From the cell containing the given text, extract its center point as (x, y) coordinate. 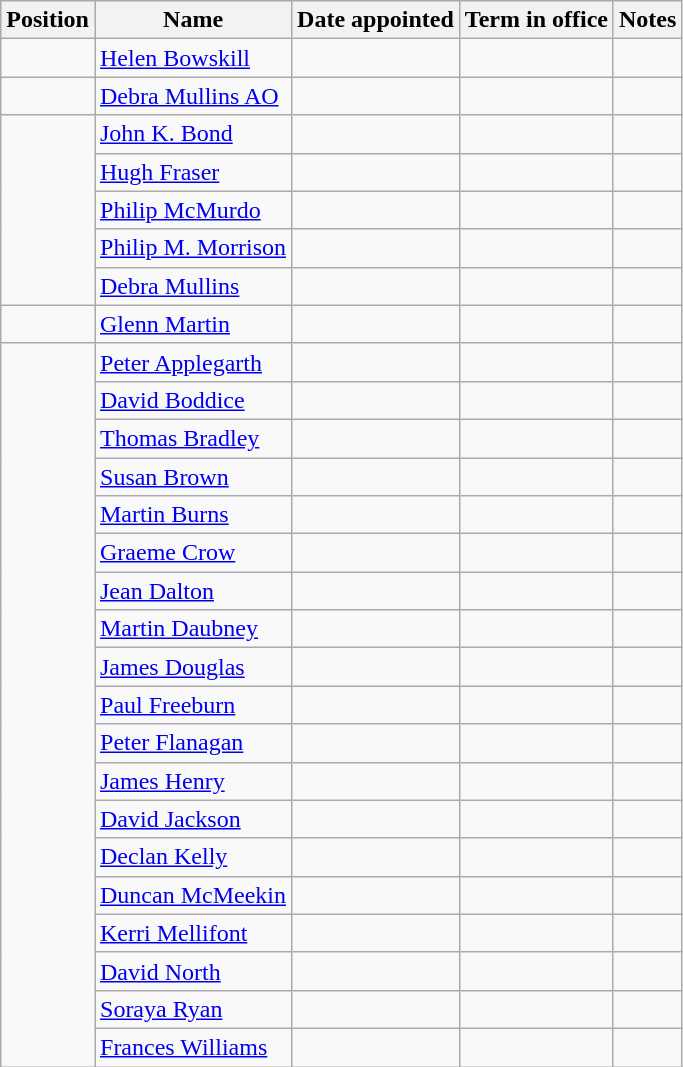
Helen Bowskill (192, 58)
James Douglas (192, 667)
Susan Brown (192, 477)
Position (48, 20)
Martin Daubney (192, 629)
Debra Mullins (192, 286)
David Boddice (192, 400)
Thomas Bradley (192, 438)
Martin Burns (192, 515)
Name (192, 20)
James Henry (192, 781)
Jean Dalton (192, 591)
Term in office (536, 20)
Philip M. Morrison (192, 248)
Philip McMurdo (192, 210)
Glenn Martin (192, 324)
David Jackson (192, 819)
Peter Flanagan (192, 743)
Hugh Fraser (192, 172)
Declan Kelly (192, 857)
Kerri Mellifont (192, 933)
John K. Bond (192, 134)
Notes (647, 20)
Frances Williams (192, 1047)
David North (192, 971)
Date appointed (376, 20)
Peter Applegarth (192, 362)
Soraya Ryan (192, 1009)
Debra Mullins AO (192, 96)
Paul Freeburn (192, 705)
Graeme Crow (192, 553)
Duncan McMeekin (192, 895)
